Scan for the cell matching the given text and deliver its [X, Y] coordinate at center. 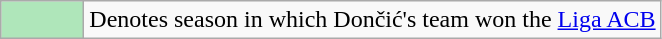
Denotes season in which Dončić's team won the Liga ACB [372, 20]
